Pinpoint the cell where the given text exists, returning its (x, y) midpoint coordinate. 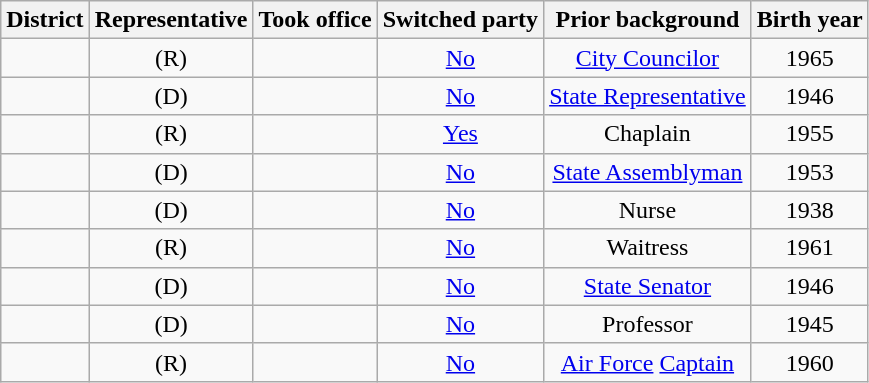
Professor (648, 324)
1965 (810, 58)
Air Force Captain (648, 362)
Prior background (648, 20)
Nurse (648, 210)
Representative (171, 20)
1960 (810, 362)
Switched party (460, 20)
State Representative (648, 96)
Birth year (810, 20)
1938 (810, 210)
State Senator (648, 286)
Took office (315, 20)
State Assemblyman (648, 172)
Yes (460, 134)
Chaplain (648, 134)
District (45, 20)
1953 (810, 172)
1955 (810, 134)
City Councilor (648, 58)
1961 (810, 248)
1945 (810, 324)
Waitress (648, 248)
